Find where the given text appears and provide that cell's center as (x, y) coordinate. 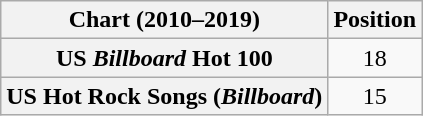
15 (375, 96)
US Billboard Hot 100 (164, 58)
US Hot Rock Songs (Billboard) (164, 96)
18 (375, 58)
Position (375, 20)
Chart (2010–2019) (164, 20)
